Return the (X, Y) coordinate for the center point of the cell that contains the specified text.  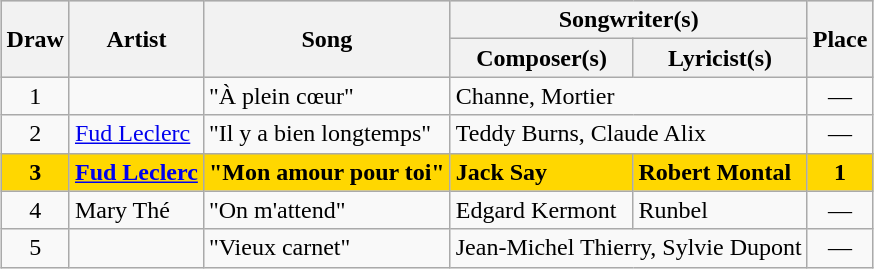
5 (35, 248)
"On m'attend" (326, 210)
2 (35, 134)
Channe, Mortier (628, 96)
Songwriter(s) (628, 20)
"À plein cœur" (326, 96)
Place (840, 39)
Jack Say (542, 172)
Mary Thé (136, 210)
Lyricist(s) (720, 58)
Composer(s) (542, 58)
Draw (35, 39)
Edgard Kermont (542, 210)
Robert Montal (720, 172)
"Vieux carnet" (326, 248)
Song (326, 39)
3 (35, 172)
4 (35, 210)
Jean-Michel Thierry, Sylvie Dupont (628, 248)
"Mon amour pour toi" (326, 172)
Runbel (720, 210)
Artist (136, 39)
"Il y a bien longtemps" (326, 134)
Teddy Burns, Claude Alix (628, 134)
